Pinpoint the cell where the given text exists, returning its [X, Y] midpoint coordinate. 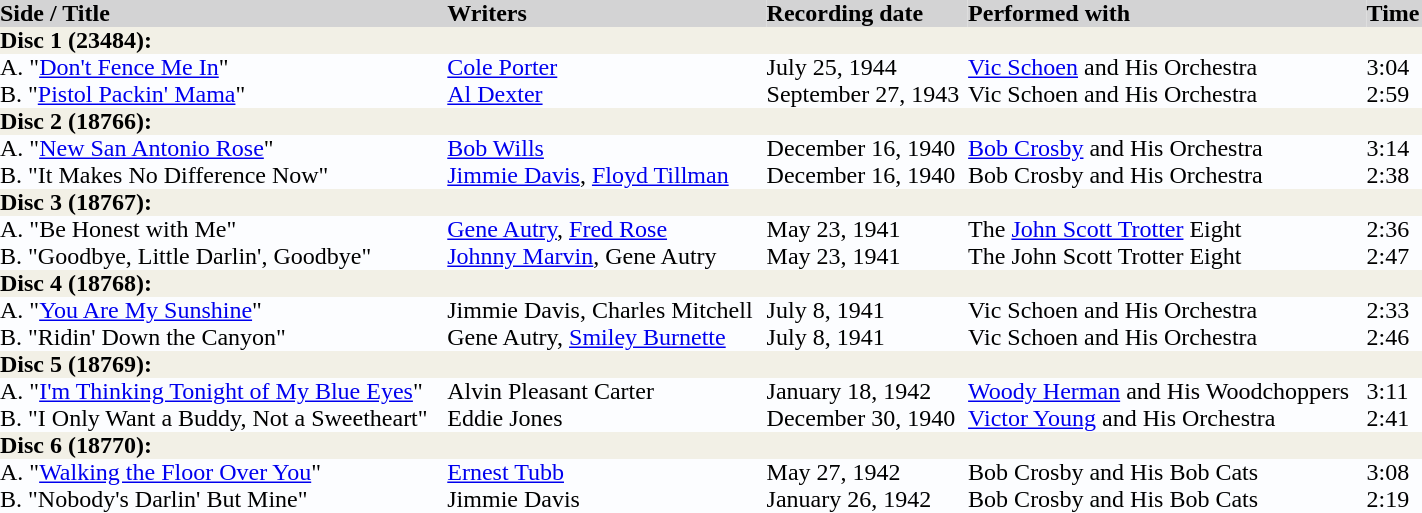
3:04 [1394, 68]
B. "It Makes No Difference Now" [224, 176]
Ernest Tubb [606, 472]
September 27, 1943 [868, 94]
A. "I'm Thinking Tonight of My Blue Eyes" [224, 392]
A. "You Are My Sunshine" [224, 310]
Disc 1 (23484): [711, 40]
B. "Goodbye, Little Darlin', Goodbye" [224, 256]
Time [1394, 14]
July 25, 1944 [868, 68]
Victor Young and His Orchestra [1168, 418]
Recording date [868, 14]
A. "Be Honest with Me" [224, 230]
Eddie Jones [606, 418]
2:46 [1394, 338]
Writers [606, 14]
2:36 [1394, 230]
B. "Pistol Packin' Mama" [224, 94]
A. "New San Antonio Rose" [224, 148]
Disc 3 (18767): [711, 202]
Cole Porter [606, 68]
Performed with [1168, 14]
2:38 [1394, 176]
Alvin Pleasant Carter [606, 392]
3:14 [1394, 148]
Disc 2 (18766): [711, 122]
B. "Ridin' Down the Canyon" [224, 338]
2:47 [1394, 256]
December 30, 1940 [868, 418]
Disc 4 (18768): [711, 284]
3:08 [1394, 472]
Jimmie Davis, Charles Mitchell [606, 310]
Gene Autry, Fred Rose [606, 230]
2:19 [1394, 500]
Disc 5 (18769): [711, 364]
2:33 [1394, 310]
Disc 6 (18770): [711, 446]
A. "Don't Fence Me In" [224, 68]
Jimmie Davis [606, 500]
A. "Walking the Floor Over You" [224, 472]
B. "Nobody's Darlin' But Mine" [224, 500]
Bob Wills [606, 148]
Johnny Marvin, Gene Autry [606, 256]
Gene Autry, Smiley Burnette [606, 338]
2:59 [1394, 94]
Al Dexter [606, 94]
January 18, 1942 [868, 392]
Woody Herman and His Woodchoppers [1168, 392]
B. "I Only Want a Buddy, Not a Sweetheart" [224, 418]
Side / Title [224, 14]
January 26, 1942 [868, 500]
2:41 [1394, 418]
May 27, 1942 [868, 472]
Jimmie Davis, Floyd Tillman [606, 176]
3:11 [1394, 392]
